Return (X, Y) of the center of cell containing provided text 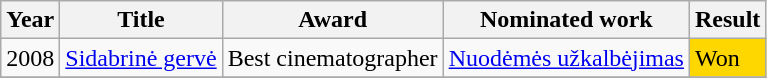
Title (141, 20)
Nominated work (566, 20)
Best cinematographer (332, 58)
Won (727, 58)
Result (727, 20)
Award (332, 20)
2008 (30, 58)
Nuodėmės užkalbėjimas (566, 58)
Sidabrinė gervė (141, 58)
Year (30, 20)
